From the cell containing the given text, extract its center point as [x, y] coordinate. 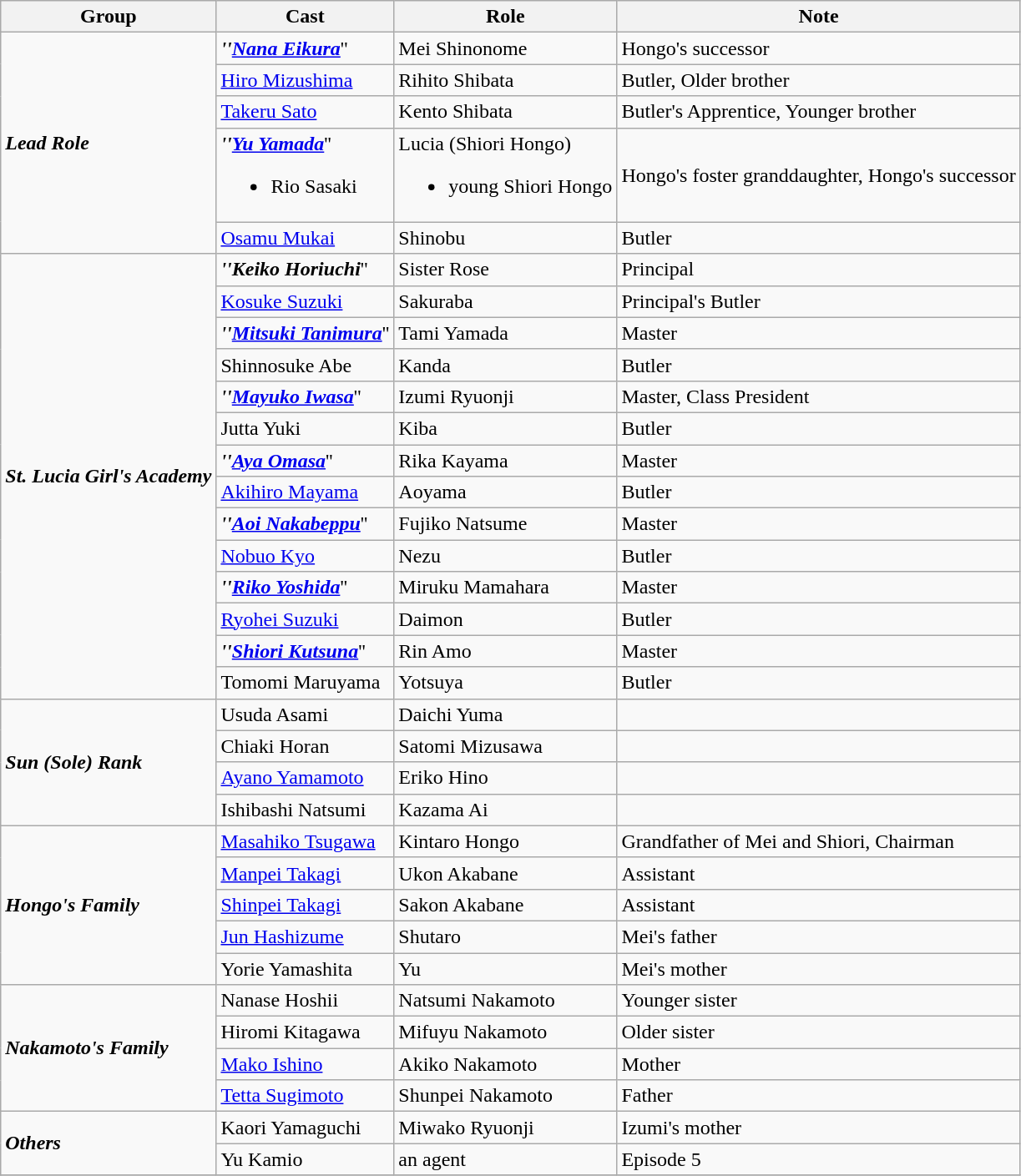
Kosuke Suzuki [306, 301]
Episode 5 [818, 1159]
Mei's mother [818, 969]
Chiaki Horan [306, 746]
Kintaro Hongo [506, 841]
Kiba [506, 428]
Ayano Yamamoto [306, 778]
Kento Shibata [506, 112]
Nakamoto's Family [109, 1048]
an agent [506, 1159]
Mei's father [818, 936]
Hiro Mizushima [306, 80]
Mother [818, 1064]
''Aya Omasa'' [306, 460]
''Keiko Horiuchi'' [306, 270]
Aoyama [506, 492]
Role [506, 17]
St. Lucia Girl's Academy [109, 476]
Akiko Nakamoto [506, 1064]
Shinnosuke Abe [306, 365]
Miwako Ryuonji [506, 1128]
Principal [818, 270]
Satomi Mizusawa [506, 746]
Hiromi Kitagawa [306, 1032]
Manpei Takagi [306, 873]
Younger sister [818, 1001]
Note [818, 17]
Sun (Sole) Rank [109, 762]
Jutta Yuki [306, 428]
Natsumi Nakamoto [506, 1001]
Mifuyu Nakamoto [506, 1032]
Daimon [506, 619]
Sakuraba [506, 301]
Izumi Ryuonji [506, 396]
Tetta Sugimoto [306, 1096]
Takeru Sato [306, 112]
''Shiori Kutsuna'' [306, 651]
Older sister [818, 1032]
Rika Kayama [506, 460]
Yotsuya [506, 683]
Shunpei Nakamoto [506, 1096]
Hongo's foster granddaughter, Hongo's successor [818, 175]
Izumi's mother [818, 1128]
Group [109, 17]
Kanda [506, 365]
''Mayuko Iwasa'' [306, 396]
Lead Role [109, 144]
Akihiro Mayama [306, 492]
Shutaro [506, 936]
Hongo's Family [109, 905]
''Aoi Nakabeppu'' [306, 524]
Nezu [506, 556]
Shinpei Takagi [306, 905]
Ukon Akabane [506, 873]
Ryohei Suzuki [306, 619]
Osamu Mukai [306, 238]
Sakon Akabane [506, 905]
Nanase Hoshii [306, 1001]
Grandfather of Mei and Shiori, Chairman [818, 841]
Usuda Asami [306, 714]
Fujiko Natsume [506, 524]
Masahiko Tsugawa [306, 841]
Kaori Yamaguchi [306, 1128]
Rin Amo [506, 651]
Butler, Older brother [818, 80]
Lucia (Shiori Hongo)young Shiori Hongo [506, 175]
Cast [306, 17]
Mei Shinonome [506, 48]
Tomomi Maruyama [306, 683]
''Yu Yamada''Rio Sasaki [306, 175]
Jun Hashizume [306, 936]
Kazama Ai [506, 810]
Yu Kamio [306, 1159]
Shinobu [506, 238]
Sister Rose [506, 270]
Ishibashi Natsumi [306, 810]
Yorie Yamashita [306, 969]
Miruku Mamahara [506, 588]
Hongo's successor [818, 48]
''Nana Eikura'' [306, 48]
Butler's Apprentice, Younger brother [818, 112]
Principal's Butler [818, 301]
Master, Class President [818, 396]
Father [818, 1096]
Others [109, 1143]
''Riko Yoshida'' [306, 588]
Mako Ishino [306, 1064]
''Mitsuki Tanimura'' [306, 333]
Tami Yamada [506, 333]
Daichi Yuma [506, 714]
Eriko Hino [506, 778]
Rihito Shibata [506, 80]
Nobuo Kyo [306, 556]
Yu [506, 969]
